Extract the (x, y) coordinate from the center of the cell holding the provided text.  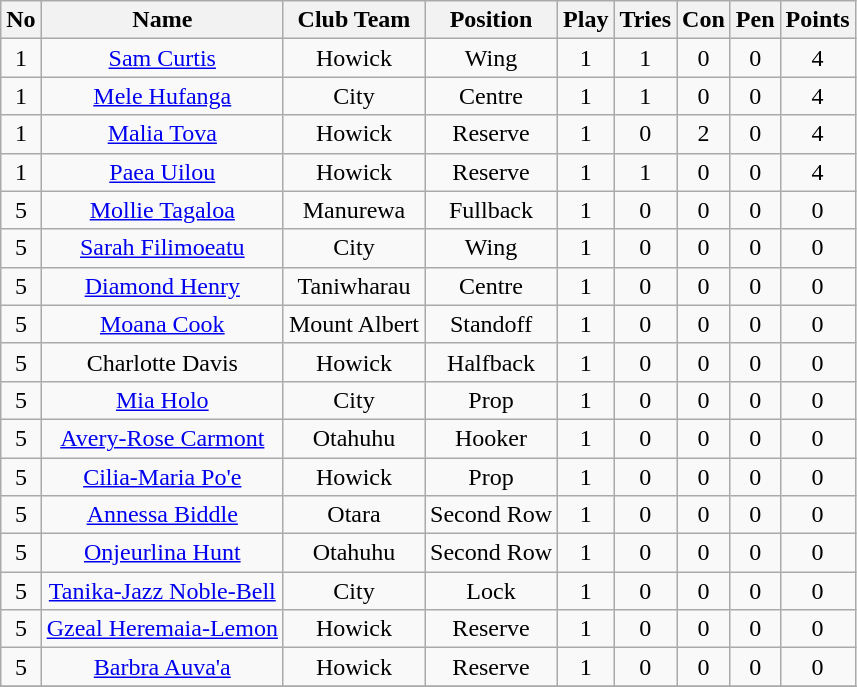
Tries (646, 20)
Avery-Rose Carmont (162, 438)
Mount Albert (354, 324)
Con (704, 20)
Barbra Auva'a (162, 667)
Malia Tova (162, 134)
2 (704, 134)
Sarah Filimoeatu (162, 248)
Lock (490, 591)
Charlotte Davis (162, 362)
Standoff (490, 324)
No (21, 20)
Fullback (490, 210)
Gzeal Heremaia-Lemon (162, 629)
Diamond Henry (162, 286)
Points (818, 20)
Moana Cook (162, 324)
Tanika-Jazz Noble-Bell (162, 591)
Onjeurlina Hunt (162, 553)
Otara (354, 515)
Play (586, 20)
Mollie Tagaloa (162, 210)
Position (490, 20)
Paea Uilou (162, 172)
Club Team (354, 20)
Name (162, 20)
Manurewa (354, 210)
Pen (755, 20)
Taniwharau (354, 286)
Halfback (490, 362)
Annessa Biddle (162, 515)
Mia Holo (162, 400)
Hooker (490, 438)
Mele Hufanga (162, 96)
Cilia-Maria Po'e (162, 477)
Sam Curtis (162, 58)
